Capture the cell that displays the provided text and extract its (x, y) central coordinate. 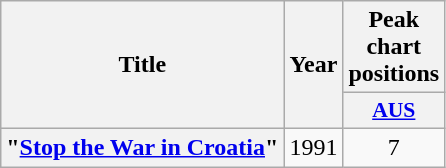
Title (142, 65)
Year (314, 65)
AUS (394, 111)
1991 (314, 147)
Peak chart positions (394, 47)
7 (394, 147)
"Stop the War in Croatia" (142, 147)
